Detect which cell encompasses the target text, then output its (X, Y) center coordinate. 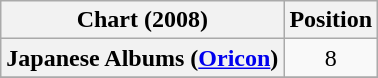
Position (331, 20)
Chart (2008) (142, 20)
Japanese Albums (Oricon) (142, 58)
8 (331, 58)
